Output the [x, y] coordinate of the center of the cell containing the given text.  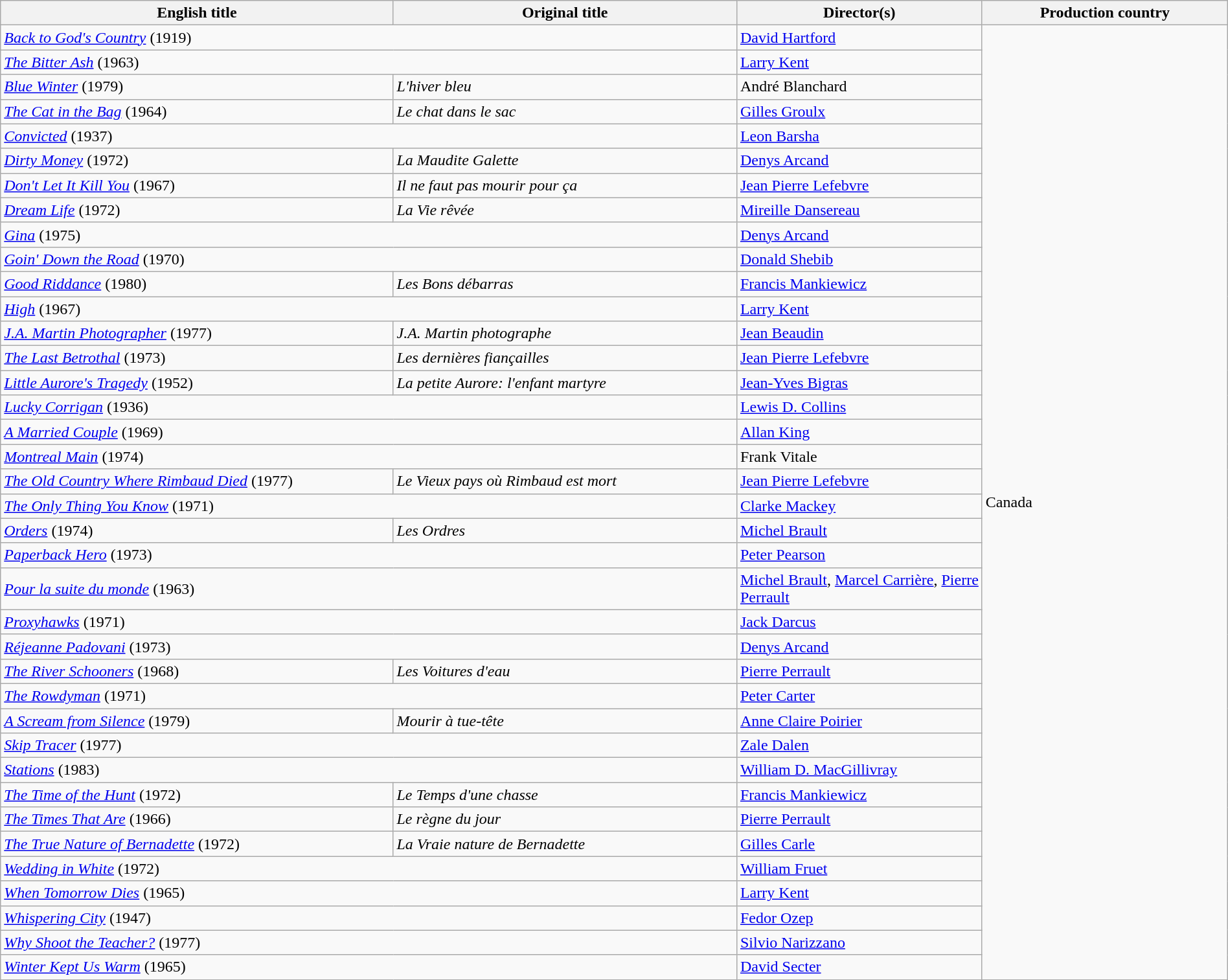
Le règne du jour [565, 819]
J.A. Martin photographe [565, 334]
Original title [565, 13]
Proxyhawks (1971) [369, 622]
Leon Barsha [859, 136]
La petite Aurore: l'enfant martyre [565, 383]
Whispering City (1947) [369, 918]
Le chat dans le sac [565, 111]
Goin' Down the Road (1970) [369, 259]
Paperback Hero (1973) [369, 555]
Gina (1975) [369, 234]
Montreal Main (1974) [369, 457]
When Tomorrow Dies (1965) [369, 893]
Jean Beaudin [859, 334]
Clarke Mackey [859, 506]
The Only Thing You Know (1971) [369, 506]
Mourir à tue-tête [565, 721]
Jean-Yves Bigras [859, 383]
Réjeanne Padovani (1973) [369, 646]
The Times That Are (1966) [197, 819]
Mireille Dansereau [859, 210]
Peter Pearson [859, 555]
Pour la suite du monde (1963) [369, 588]
Canada [1105, 503]
Fedor Ozep [859, 918]
Silvio Narizzano [859, 942]
Peter Carter [859, 696]
Winter Kept Us Warm (1965) [369, 967]
William D. MacGillivray [859, 770]
L'hiver bleu [565, 87]
Good Riddance (1980) [197, 284]
Convicted (1937) [369, 136]
Les Bons débarras [565, 284]
English title [197, 13]
David Hartford [859, 38]
Les dernières fiançailles [565, 358]
Orders (1974) [197, 530]
The Bitter Ash (1963) [369, 62]
Don't Let It Kill You (1967) [197, 185]
Michel Brault, Marcel Carrière, Pierre Perrault [859, 588]
Les Voitures d'eau [565, 671]
A Scream from Silence (1979) [197, 721]
J.A. Martin Photographer (1977) [197, 334]
William Fruet [859, 869]
Lucky Corrigan (1936) [369, 407]
Little Aurore's Tragedy (1952) [197, 383]
The True Nature of Bernadette (1972) [197, 844]
André Blanchard [859, 87]
Frank Vitale [859, 457]
Stations (1983) [369, 770]
Allan King [859, 432]
The Last Betrothal (1973) [197, 358]
Le Temps d'une chasse [565, 795]
Donald Shebib [859, 259]
Why Shoot the Teacher? (1977) [369, 942]
Dream Life (1972) [197, 210]
Dirty Money (1972) [197, 161]
Back to God's Country (1919) [369, 38]
Anne Claire Poirier [859, 721]
Blue Winter (1979) [197, 87]
Skip Tracer (1977) [369, 746]
Production country [1105, 13]
Zale Dalen [859, 746]
Lewis D. Collins [859, 407]
The River Schooners (1968) [197, 671]
Il ne faut pas mourir pour ça [565, 185]
Jack Darcus [859, 622]
La Vraie nature de Bernadette [565, 844]
Le Vieux pays où Rimbaud est mort [565, 481]
David Secter [859, 967]
A Married Couple (1969) [369, 432]
High (1967) [369, 309]
La Vie rêvée [565, 210]
The Old Country Where Rimbaud Died (1977) [197, 481]
The Time of the Hunt (1972) [197, 795]
Director(s) [859, 13]
Gilles Carle [859, 844]
The Cat in the Bag (1964) [197, 111]
Michel Brault [859, 530]
Les Ordres [565, 530]
The Rowdyman (1971) [369, 696]
Wedding in White (1972) [369, 869]
La Maudite Galette [565, 161]
Gilles Groulx [859, 111]
